Find where the given text appears and provide that cell's center as (x, y) coordinate. 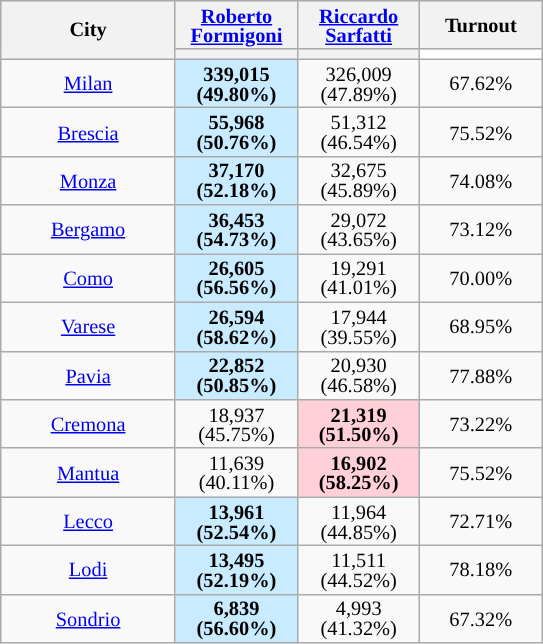
20,930 (46.58%) (359, 376)
29,072 (43.65%) (359, 230)
19,291 (41.01%) (359, 278)
11,964 (44.85%) (359, 522)
21,319 (51.50%) (359, 424)
26,605 (56.56%) (236, 278)
City (88, 29)
Milan (88, 84)
Como (88, 278)
72.71% (481, 522)
11,511 (44.52%) (359, 570)
73.22% (481, 424)
68.95% (481, 326)
18,937 (45.75%) (236, 424)
Monza (88, 180)
Pavia (88, 376)
73.12% (481, 230)
55,968 (50.76%) (236, 132)
51,312 (46.54%) (359, 132)
74.08% (481, 180)
Lecco (88, 522)
6,839 (56.60%) (236, 618)
77.88% (481, 376)
4,993 (41.32%) (359, 618)
70.00% (481, 278)
Lodi (88, 570)
Bergamo (88, 230)
13,495 (52.19%) (236, 570)
Turnout (481, 24)
26,594 (58.62%) (236, 326)
78.18% (481, 570)
37,170 (52.18%) (236, 180)
16,902 (58.25%) (359, 472)
Roberto Formigoni (236, 24)
22,852 (50.85%) (236, 376)
67.62% (481, 84)
Varese (88, 326)
339,015 (49.80%) (236, 84)
Brescia (88, 132)
67.32% (481, 618)
Sondrio (88, 618)
Mantua (88, 472)
326,009 (47.89%) (359, 84)
Cremona (88, 424)
11,639 (40.11%) (236, 472)
32,675 (45.89%) (359, 180)
13,961 (52.54%) (236, 522)
17,944 (39.55%) (359, 326)
36,453 (54.73%) (236, 230)
Riccardo Sarfatti (359, 24)
